Find where the given text appears and provide that cell's center as [X, Y] coordinate. 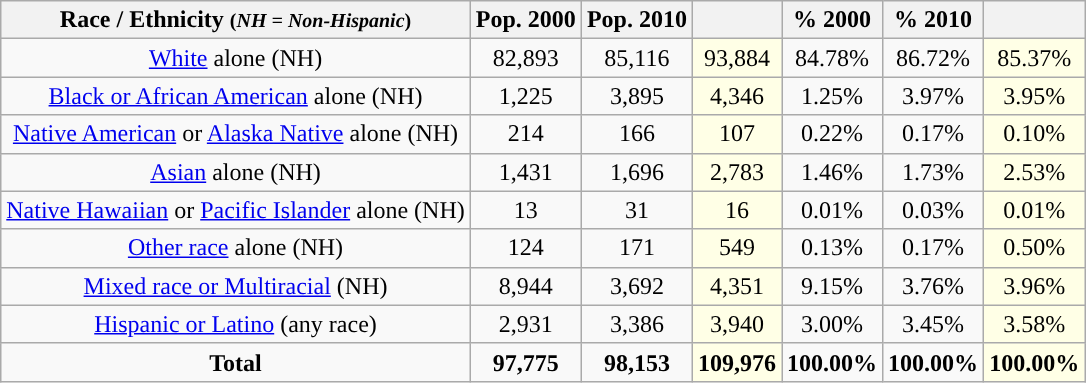
3.96% [1034, 286]
13 [526, 210]
Asian alone (NH) [236, 172]
1.73% [934, 172]
93,884 [736, 58]
Native Hawaiian or Pacific Islander alone (NH) [236, 210]
% 2000 [832, 20]
8,944 [526, 286]
4,351 [736, 286]
98,153 [636, 362]
3.45% [934, 324]
0.50% [1034, 248]
97,775 [526, 362]
4,346 [736, 96]
Pop. 2000 [526, 20]
Black or African American alone (NH) [236, 96]
0.03% [934, 210]
0.13% [832, 248]
1,225 [526, 96]
3.58% [1034, 324]
9.15% [832, 286]
Hispanic or Latino (any race) [236, 324]
Mixed race or Multiracial (NH) [236, 286]
171 [636, 248]
3.97% [934, 96]
107 [736, 134]
31 [636, 210]
3,940 [736, 324]
2,931 [526, 324]
1,431 [526, 172]
Race / Ethnicity (NH = Non-Hispanic) [236, 20]
1.25% [832, 96]
Other race alone (NH) [236, 248]
3.00% [832, 324]
124 [526, 248]
214 [526, 134]
1.46% [832, 172]
166 [636, 134]
2,783 [736, 172]
Pop. 2010 [636, 20]
85.37% [1034, 58]
3,692 [636, 286]
1,696 [636, 172]
Native American or Alaska Native alone (NH) [236, 134]
0.10% [1034, 134]
3.95% [1034, 96]
3,386 [636, 324]
% 2010 [934, 20]
3,895 [636, 96]
82,893 [526, 58]
3.76% [934, 286]
85,116 [636, 58]
White alone (NH) [236, 58]
109,976 [736, 362]
549 [736, 248]
16 [736, 210]
0.22% [832, 134]
2.53% [1034, 172]
Total [236, 362]
84.78% [832, 58]
86.72% [934, 58]
